Locate the cell with the specified text and output its [x, y] center coordinate. 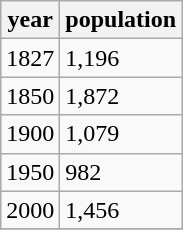
year [30, 20]
population [121, 20]
1,456 [121, 210]
1,872 [121, 96]
1850 [30, 96]
1827 [30, 58]
1900 [30, 134]
1,079 [121, 134]
1,196 [121, 58]
1950 [30, 172]
982 [121, 172]
2000 [30, 210]
